Search for the cell housing the specified text and yield its (x, y) center coordinate. 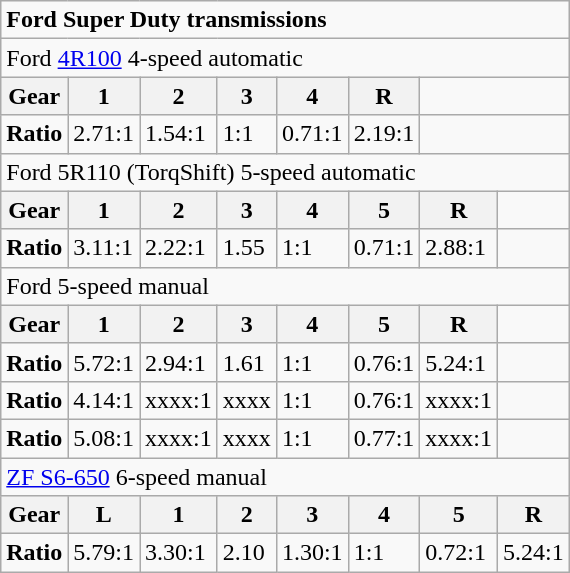
3.30:1 (179, 553)
Ford Super Duty transmissions (286, 20)
0.77:1 (384, 438)
3.11:1 (104, 248)
Ford 5-speed manual (286, 286)
ZF S6-650 6-speed manual (286, 477)
5.79:1 (104, 553)
2.19:1 (384, 134)
5.72:1 (104, 362)
1.61 (246, 362)
0.72:1 (459, 553)
2.10 (246, 553)
1.30:1 (312, 553)
2.71:1 (104, 134)
1.54:1 (179, 134)
L (104, 515)
5.08:1 (104, 438)
4.14:1 (104, 400)
Ford 5R110 (TorqShift) 5-speed automatic (286, 172)
Ford 4R100 4-speed automatic (286, 58)
2.94:1 (179, 362)
2.88:1 (459, 248)
2.22:1 (179, 248)
1.55 (246, 248)
